Search for the cell housing the specified text and yield its [x, y] center coordinate. 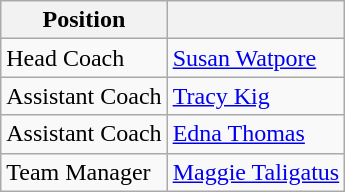
Edna Thomas [256, 134]
Position [84, 20]
Team Manager [84, 172]
Tracy Kig [256, 96]
Susan Watpore [256, 58]
Maggie Taligatus [256, 172]
Head Coach [84, 58]
